Pinpoint the cell where the given text exists, returning its (X, Y) midpoint coordinate. 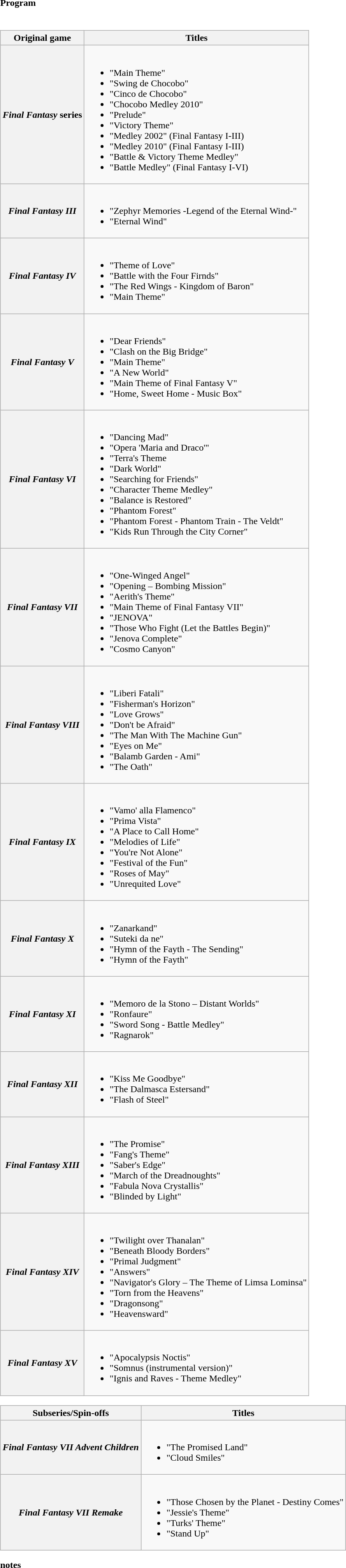
Final Fantasy XV (42, 1363)
Final Fantasy XI (42, 1014)
Final Fantasy IX (42, 842)
Final Fantasy XIII (42, 1165)
Final Fantasy V (42, 362)
Subseries/Spin-offs (71, 1413)
"Vamo' alla Flamenco""Prima Vista""A Place to Call Home""Melodies of Life""You're Not Alone""Festival of the Fun""Roses of May""Unrequited Love" (196, 842)
Final Fantasy XII (42, 1084)
"The Promise""Fang's Theme""Saber's Edge""March of the Dreadnoughts""Fabula Nova Crystallis""Blinded by Light" (196, 1165)
"Theme of Love""Battle with the Four Firnds""The Red Wings - Kingdom of Baron""Main Theme" (196, 276)
Final Fantasy IV (42, 276)
"Dear Friends""Clash on the Big Bridge""Main Theme""A New World""Main Theme of Final Fantasy V""Home, Sweet Home - Music Box" (196, 362)
Final Fantasy VII Remake (71, 1512)
"Zanarkand""Suteki da ne""Hymn of the Fayth - The Sending""Hymn of the Fayth" (196, 939)
Final Fantasy VII Advent Children (71, 1447)
"Zephyr Memories -Legend of the Eternal Wind-""Eternal Wind" (196, 211)
Final Fantasy VI (42, 479)
Final Fantasy VIII (42, 725)
Original game (42, 38)
"Kiss Me Goodbye""The Dalmasca Estersand""Flash of Steel" (196, 1084)
"Liberi Fatali""Fisherman's Horizon""Love Grows""Don't be Afraid""The Man With The Machine Gun""Eyes on Me""Balamb Garden - Ami""The Oath" (196, 725)
Final Fantasy X (42, 939)
Final Fantasy VII (42, 607)
"Apocalypsis Noctis""Somnus (instrumental version)""Ignis and Raves - Theme Medley" (196, 1363)
"Those Chosen by the Planet - Destiny Comes""Jessie's Theme""Turks' Theme""Stand Up" (243, 1512)
Final Fantasy series (42, 114)
"Memoro de la Stono – Distant Worlds""Ronfaure""Sword Song - Battle Medley""Ragnarok" (196, 1014)
"The Promised Land""Cloud Smiles" (243, 1447)
Final Fantasy XIV (42, 1272)
Final Fantasy III (42, 211)
